Determine the [X, Y] coordinate at the center of the cell enclosing the given text.  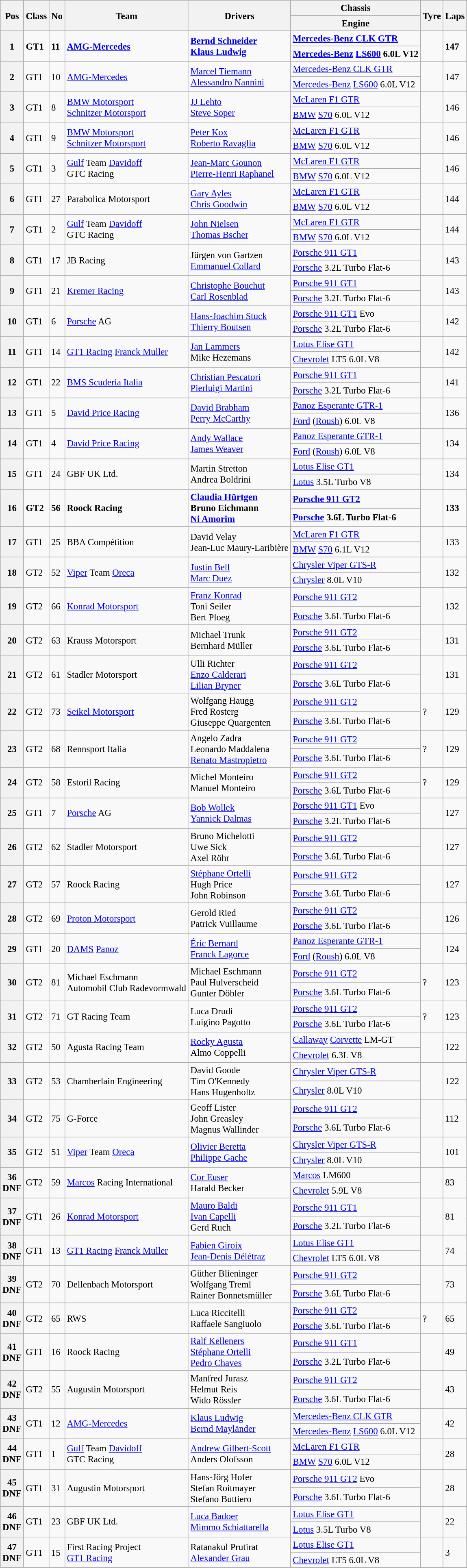
Team [126, 15]
Marcos Racing International [126, 1183]
Fabien Giroix Jean-Denis Délétraz [239, 1250]
Pos [12, 15]
Geoff Lister John Greasley Magnus Wallinder [239, 1118]
33 [12, 1081]
71 [57, 1016]
57 [57, 884]
42 [455, 1424]
Engine [356, 24]
Proton Motorsport [126, 918]
Drivers [239, 15]
Manfred Jurasz Helmut Reis Wido Rössler [239, 1390]
Christian Pescatori Pierluigi Martini [239, 382]
58 [57, 782]
Agusta Racing Team [126, 1047]
101 [455, 1152]
124 [455, 949]
112 [455, 1118]
Tyre [432, 15]
75 [57, 1118]
Chevrolet 6.3L V8 [356, 1055]
Stéphane Ortelli Hugh Price John Robinson [239, 884]
Éric Bernard Franck Lagorce [239, 949]
55 [57, 1390]
Michael Eschmann Automobil Club Radevormwald [126, 983]
70 [57, 1285]
GT Racing Team [126, 1016]
JJ Lehto Steve Soper [239, 107]
Chassis [356, 8]
30 [12, 983]
45DNF [12, 1488]
Justin Bell Marc Duez [239, 572]
Jan Lammers Mike Hezemans [239, 352]
Michael Eschmann Paul Hulverscheid Gunter Döbler [239, 983]
69 [57, 918]
Christophe Bouchut Carl Rosenblad [239, 291]
36DNF [12, 1183]
Luca Badoer Mimmo Schiattarella [239, 1522]
Marcel Tiemann Alessandro Nannini [239, 76]
51 [57, 1152]
First Racing Project GT1 Racing [126, 1552]
47DNF [12, 1552]
BBA Compétition [126, 542]
37DNF [12, 1217]
Luca Riccitelli Raffaele Sangiuolo [239, 1318]
David Velay Jean-Luc Maury-Laribière [239, 542]
John Nielsen Thomas Bscher [239, 229]
Porsche 911 GT2 Evo [356, 1479]
Michel Monteiro Manuel Monteiro [239, 782]
68 [57, 749]
Seikel Motorsport [126, 711]
56 [57, 508]
Andy Wallace James Weaver [239, 444]
18 [12, 572]
David Brabham Perry McCarthy [239, 413]
41DNF [12, 1352]
Gerold Ried Patrick Vuillaume [239, 918]
Estoril Racing [126, 782]
Olivier Beretta Philippe Gache [239, 1152]
Gary Ayles Chris Goodwin [239, 199]
JB Racing [126, 260]
32 [12, 1047]
RWS [126, 1318]
Dellenbach Motorsport [126, 1285]
43DNF [12, 1424]
G-Force [126, 1118]
Wolfgang Haugg Fred Rosterg Giuseppe Quargenten [239, 711]
Bruno Michelotti Uwe Sick Axel Röhr [239, 847]
David Goode Tim O'Kennedy Hans Hugenholtz [239, 1081]
Chamberlain Engineering [126, 1081]
Rocky Agusta Almo Coppelli [239, 1047]
53 [57, 1081]
Krauss Motorsport [126, 641]
59 [57, 1183]
40DNF [12, 1318]
83 [455, 1183]
29 [12, 949]
BMS Scuderia Italia [126, 382]
Claudia Hürtgen Bruno Eichmann Ni Amorim [239, 508]
Jean-Marc Gounon Pierre-Henri Raphanel [239, 168]
61 [57, 674]
38DNF [12, 1250]
50 [57, 1047]
BMW S70 6.1L V12 [356, 550]
Bob Wollek Yannick Dalmas [239, 813]
46DNF [12, 1522]
35 [12, 1152]
141 [455, 382]
Franz Konrad Toni Seiler Bert Ploeg [239, 607]
Parabolica Motorsport [126, 199]
Peter Kox Roberto Ravaglia [239, 138]
Marcos LM600 [356, 1175]
Jürgen von Gartzen Emmanuel Collard [239, 260]
Ratanakul Prutirat Alexander Grau [239, 1552]
126 [455, 918]
74 [455, 1250]
34 [12, 1118]
Angelo Zadra Leonardo Maddalena Renato Mastropietro [239, 749]
42DNF [12, 1390]
Kremer Racing [126, 291]
66 [57, 607]
Mauro Baldi Ivan Capelli Gerd Ruch [239, 1217]
No [57, 15]
Laps [455, 15]
Bernd Schneider Klaus Ludwig [239, 46]
Andrew Gilbert-Scott Anders Olofsson [239, 1454]
39DNF [12, 1285]
Chevrolet 5.9L V8 [356, 1190]
Ralf Kelleners Stéphane Ortelli Pedro Chaves [239, 1352]
Martin Stretton Andrea Boldrini [239, 474]
Rennsport Italia [126, 749]
63 [57, 641]
Ulli Richter Enzo Calderari Lilian Bryner [239, 674]
52 [57, 572]
DAMS Panoz [126, 949]
Luca Drudi Luigino Pagotto [239, 1016]
49 [455, 1352]
Güther Blieninger Wolfgang Treml Rainer Bonnetsmüller [239, 1285]
Cor Euser Harald Becker [239, 1183]
Michael Trunk Bernhard Müller [239, 641]
Hans-Joachim Stuck Thierry Boutsen [239, 321]
Klaus Ludwig Bernd Mayländer [239, 1424]
19 [12, 607]
62 [57, 847]
Class [37, 15]
43 [455, 1390]
136 [455, 413]
Callaway Corvette LM-GT [356, 1040]
44DNF [12, 1454]
Hans-Jörg Hofer Stefan Roitmayer Stefano Buttiero [239, 1488]
